Locate the cell with the specified text and output its [X, Y] center coordinate. 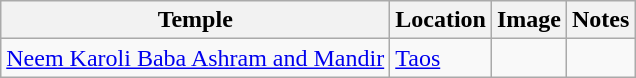
Temple [196, 20]
Location [441, 20]
Image [528, 20]
Taos [441, 58]
Notes [601, 20]
Neem Karoli Baba Ashram and Mandir [196, 58]
